From the cell containing the given text, extract its center point as (x, y) coordinate. 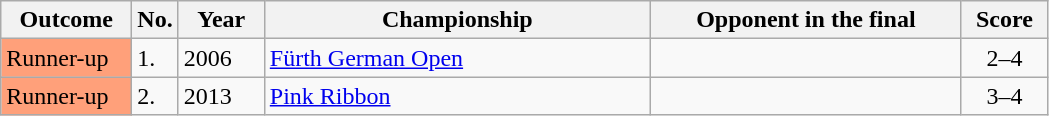
2006 (221, 58)
3–4 (1004, 96)
Opponent in the final (806, 20)
Outcome (66, 20)
2013 (221, 96)
Championship (457, 20)
2. (155, 96)
No. (155, 20)
1. (155, 58)
Pink Ribbon (457, 96)
Year (221, 20)
Fürth German Open (457, 58)
2–4 (1004, 58)
Score (1004, 20)
